Scan for the cell matching the given text and deliver its (X, Y) coordinate at center. 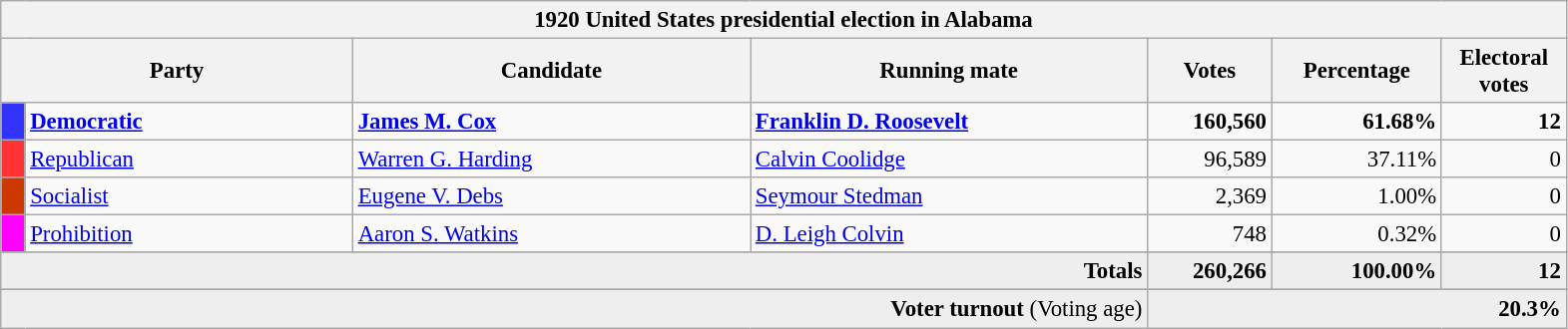
100.00% (1356, 272)
Socialist (189, 196)
748 (1210, 234)
61.68% (1356, 122)
Republican (189, 160)
Warren G. Harding (551, 160)
37.11% (1356, 160)
Running mate (949, 72)
Totals (575, 272)
260,266 (1210, 272)
Party (178, 72)
Electoral votes (1503, 72)
1920 United States presidential election in Alabama (784, 20)
Voter turnout (Voting age) (575, 309)
James M. Cox (551, 122)
96,589 (1210, 160)
Candidate (551, 72)
1.00% (1356, 196)
Franklin D. Roosevelt (949, 122)
20.3% (1357, 309)
Seymour Stedman (949, 196)
Eugene V. Debs (551, 196)
160,560 (1210, 122)
Aaron S. Watkins (551, 234)
Votes (1210, 72)
Democratic (189, 122)
Percentage (1356, 72)
2,369 (1210, 196)
D. Leigh Colvin (949, 234)
0.32% (1356, 234)
Calvin Coolidge (949, 160)
Prohibition (189, 234)
